Search for the cell housing the specified text and yield its [x, y] center coordinate. 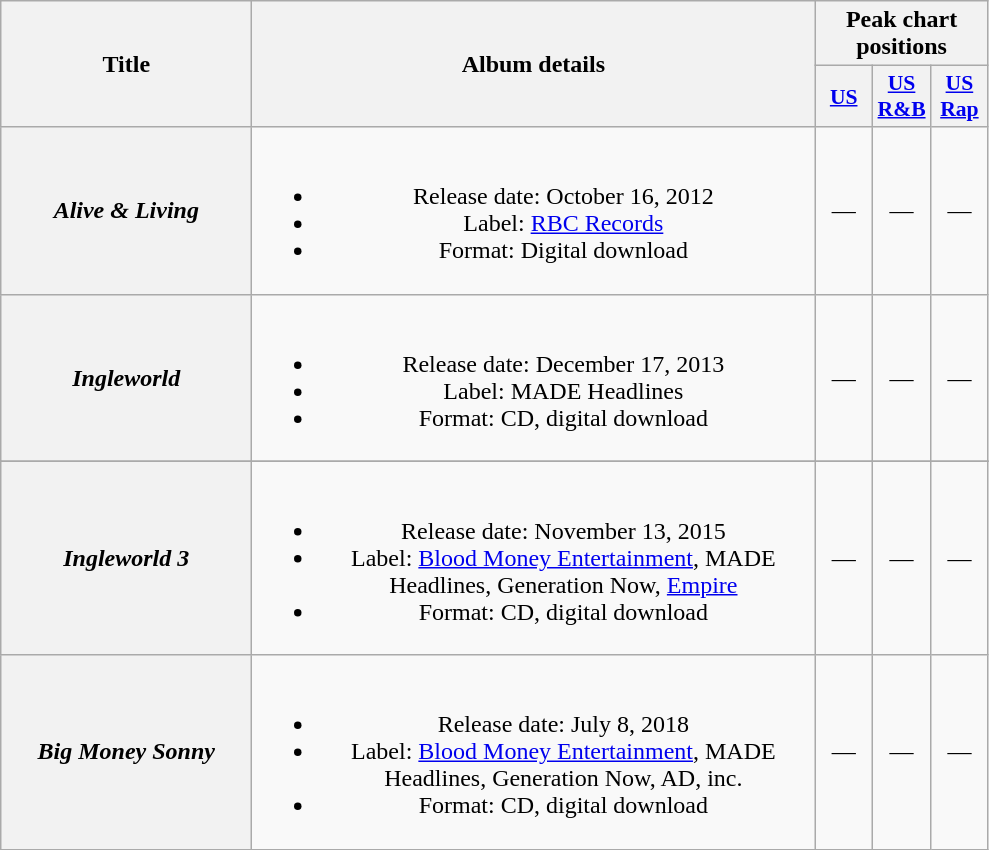
Title [126, 64]
Alive & Living [126, 210]
US [844, 96]
Release date: December 17, 2013Label: MADE HeadlinesFormat: CD, digital download [534, 378]
US Rap [960, 96]
Release date: October 16, 2012Label: RBC RecordsFormat: Digital download [534, 210]
Big Money Sonny [126, 752]
Release date: November 13, 2015Label: Blood Money Entertainment, MADE Headlines, Generation Now, EmpireFormat: CD, digital download [534, 558]
Album details [534, 64]
Peak chart positions [902, 34]
Ingleworld 3 [126, 558]
US R&B [902, 96]
Ingleworld [126, 378]
Release date: July 8, 2018Label: Blood Money Entertainment, MADE Headlines, Generation Now, AD, inc.Format: CD, digital download [534, 752]
